Return (X, Y) of the center of cell containing provided text 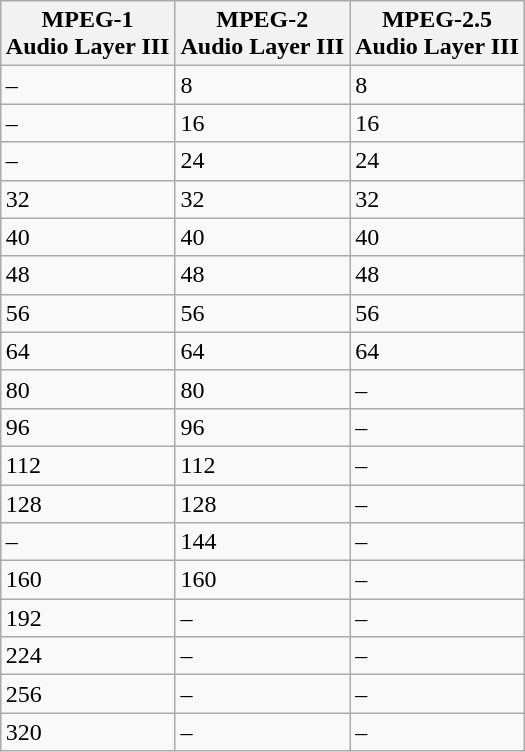
MPEG-2.5Audio Layer III (438, 34)
144 (262, 542)
MPEG-2Audio Layer III (262, 34)
192 (88, 618)
256 (88, 694)
224 (88, 656)
320 (88, 732)
MPEG-1Audio Layer III (88, 34)
